Detect which cell encompasses the target text, then output its [X, Y] center coordinate. 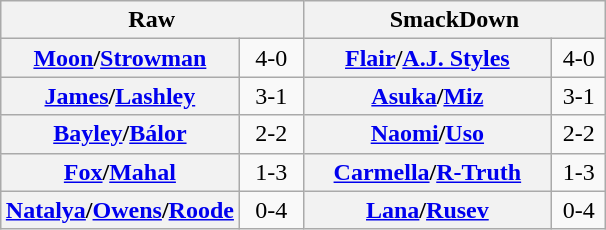
Natalya/Owens/Roode [120, 210]
Fox/Mahal [120, 172]
Naomi/Uso [428, 134]
Asuka/Miz [428, 96]
James/Lashley [120, 96]
Lana/Rusev [428, 210]
Moon/Strowman [120, 58]
Bayley/Bálor [120, 134]
Carmella/R-Truth [428, 172]
SmackDown [454, 20]
Flair/A.J. Styles [428, 58]
Raw [152, 20]
